Search for the cell housing the specified text and yield its [X, Y] center coordinate. 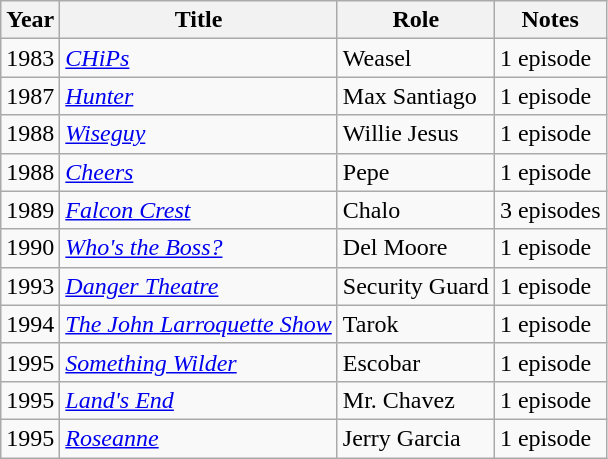
1987 [30, 96]
Danger Theatre [199, 286]
1983 [30, 58]
Cheers [199, 172]
Del Moore [416, 248]
1989 [30, 210]
Wiseguy [199, 134]
1990 [30, 248]
CHiPs [199, 58]
1994 [30, 324]
Role [416, 20]
Mr. Chavez [416, 400]
Escobar [416, 362]
Tarok [416, 324]
Falcon Crest [199, 210]
Max Santiago [416, 96]
Willie Jesus [416, 134]
3 episodes [550, 210]
The John Larroquette Show [199, 324]
Weasel [416, 58]
Land's End [199, 400]
Pepe [416, 172]
Who's the Boss? [199, 248]
Jerry Garcia [416, 438]
Something Wilder [199, 362]
Hunter [199, 96]
1993 [30, 286]
Year [30, 20]
Roseanne [199, 438]
Notes [550, 20]
Title [199, 20]
Chalo [416, 210]
Security Guard [416, 286]
